Pinpoint the cell where the given text exists, returning its (x, y) midpoint coordinate. 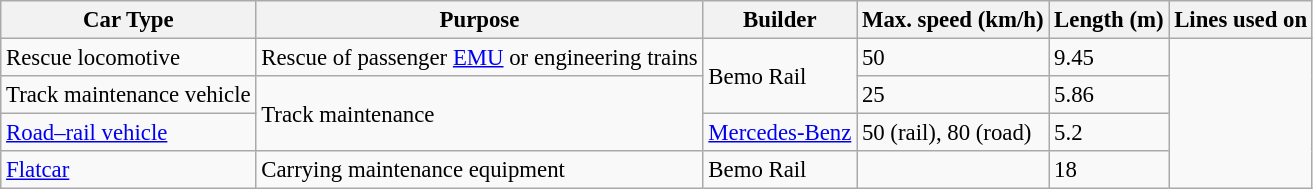
Lines used on (1241, 20)
5.2 (1109, 133)
Car Type (128, 20)
Carrying maintenance equipment (480, 170)
Max. speed (km/h) (953, 20)
Mercedes-Benz (780, 133)
9.45 (1109, 58)
Purpose (480, 20)
Length (m) (1109, 20)
5.86 (1109, 95)
18 (1109, 170)
Rescue locomotive (128, 58)
Track maintenance vehicle (128, 95)
25 (953, 95)
Rescue of passenger EMU or engineering trains (480, 58)
50 (rail), 80 (road) (953, 133)
50 (953, 58)
Builder (780, 20)
Track maintenance (480, 114)
Road–rail vehicle (128, 133)
Flatcar (128, 170)
